Identify which cell holds the provided text, then report its [x, y] central coordinate. 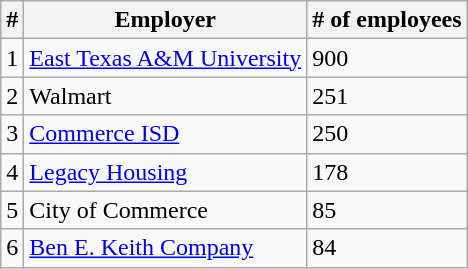
3 [12, 134]
Commerce ISD [166, 134]
1 [12, 58]
Employer [166, 20]
# of employees [387, 20]
4 [12, 172]
178 [387, 172]
Ben E. Keith Company [166, 248]
6 [12, 248]
251 [387, 96]
5 [12, 210]
900 [387, 58]
East Texas A&M University [166, 58]
85 [387, 210]
Walmart [166, 96]
Legacy Housing [166, 172]
# [12, 20]
2 [12, 96]
City of Commerce [166, 210]
84 [387, 248]
250 [387, 134]
